For the text-containing cell, return its midpoint in (X, Y) coordinate format. 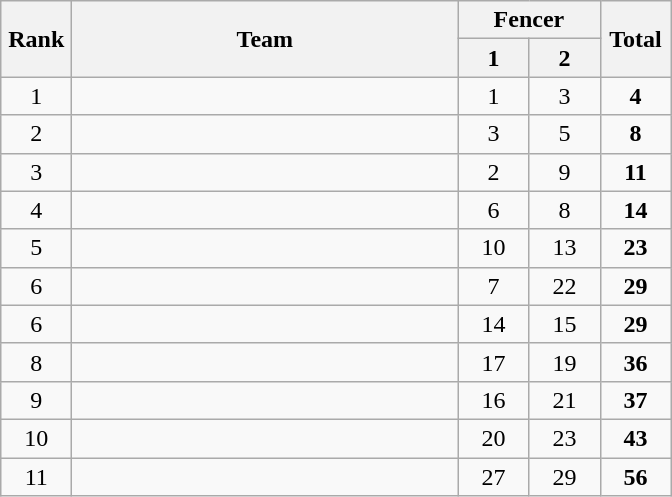
43 (636, 438)
13 (564, 248)
22 (564, 286)
21 (564, 400)
19 (564, 362)
16 (494, 400)
17 (494, 362)
Fencer (529, 20)
7 (494, 286)
15 (564, 324)
Team (265, 39)
Total (636, 39)
Rank (36, 39)
27 (494, 477)
36 (636, 362)
20 (494, 438)
37 (636, 400)
56 (636, 477)
